Return [X, Y] of the center of cell containing provided text 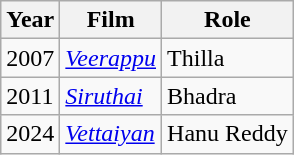
2011 [30, 96]
Thilla [228, 58]
Bhadra [228, 96]
Hanu Reddy [228, 134]
Vettaiyan [111, 134]
2024 [30, 134]
Veerappu [111, 58]
2007 [30, 58]
Siruthai [111, 96]
Year [30, 20]
Role [228, 20]
Film [111, 20]
